Return (X, Y) of the center of cell containing provided text 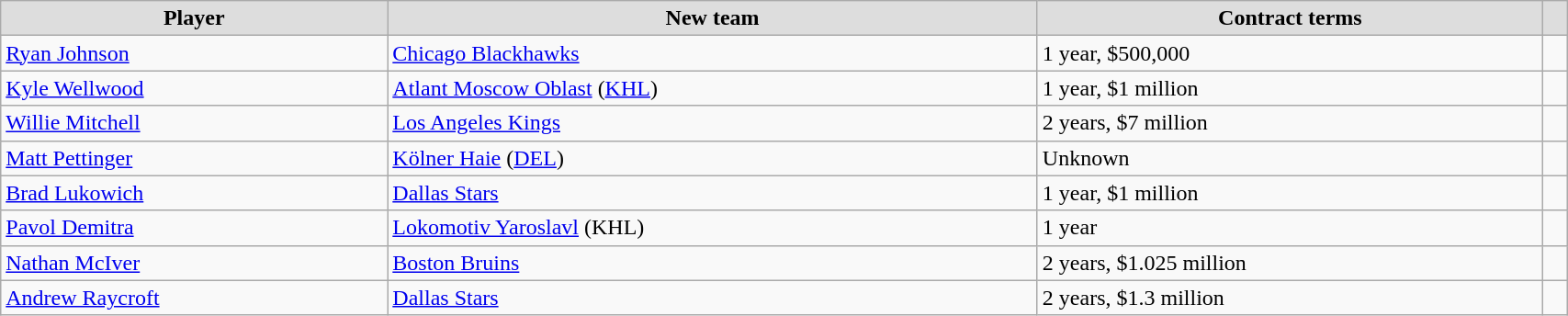
Contract terms (1290, 18)
Unknown (1290, 158)
Willie Mitchell (195, 123)
2 years, $7 million (1290, 123)
Kyle Wellwood (195, 88)
Nathan McIver (195, 263)
Atlant Moscow Oblast (KHL) (713, 88)
Player (195, 18)
Boston Bruins (713, 263)
Pavol Demitra (195, 228)
Brad Lukowich (195, 193)
2 years, $1.3 million (1290, 298)
1 year (1290, 228)
Chicago Blackhawks (713, 53)
1 year, $500,000 (1290, 53)
2 years, $1.025 million (1290, 263)
Los Angeles Kings (713, 123)
Ryan Johnson (195, 53)
Andrew Raycroft (195, 298)
New team (713, 18)
Matt Pettinger (195, 158)
Lokomotiv Yaroslavl (KHL) (713, 228)
Kölner Haie (DEL) (713, 158)
